Scan for the cell matching the given text and deliver its [x, y] coordinate at center. 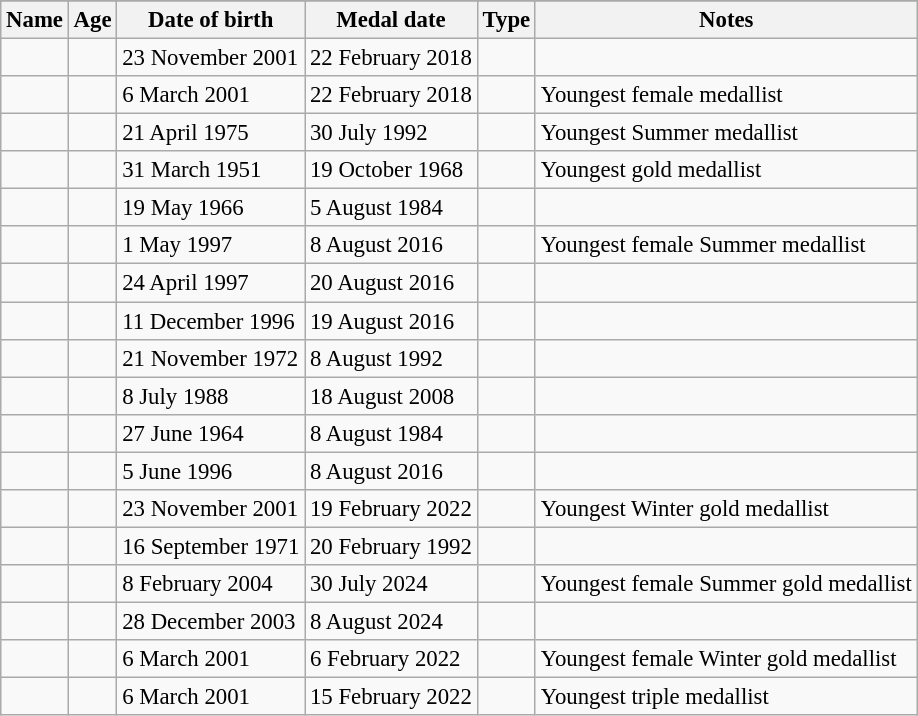
18 August 2008 [392, 396]
Youngest triple medallist [726, 697]
30 July 2024 [392, 584]
20 August 2016 [392, 283]
5 June 1996 [211, 471]
Youngest female medallist [726, 95]
16 September 1971 [211, 546]
Youngest Winter gold medallist [726, 509]
Notes [726, 20]
19 February 2022 [392, 509]
Date of birth [211, 20]
24 April 1997 [211, 283]
Youngest gold medallist [726, 170]
8 August 1984 [392, 433]
21 April 1975 [211, 133]
5 August 1984 [392, 208]
11 December 1996 [211, 321]
Youngest female Summer medallist [726, 245]
Youngest female Winter gold medallist [726, 659]
15 February 2022 [392, 697]
27 June 1964 [211, 433]
Name [35, 20]
28 December 2003 [211, 621]
8 August 1992 [392, 358]
8 February 2004 [211, 584]
19 May 1966 [211, 208]
6 February 2022 [392, 659]
8 August 2024 [392, 621]
21 November 1972 [211, 358]
1 May 1997 [211, 245]
31 March 1951 [211, 170]
30 July 1992 [392, 133]
Age [92, 20]
Youngest Summer medallist [726, 133]
19 August 2016 [392, 321]
Medal date [392, 20]
Type [506, 20]
20 February 1992 [392, 546]
19 October 1968 [392, 170]
Youngest female Summer gold medallist [726, 584]
8 July 1988 [211, 396]
